Search for the cell housing the specified text and yield its (X, Y) center coordinate. 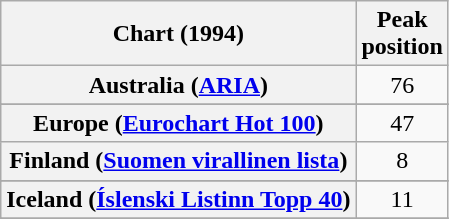
76 (402, 85)
Chart (1994) (178, 34)
Australia (ARIA) (178, 85)
47 (402, 123)
Peakposition (402, 34)
8 (402, 161)
Europe (Eurochart Hot 100) (178, 123)
11 (402, 199)
Finland (Suomen virallinen lista) (178, 161)
Iceland (Íslenski Listinn Topp 40) (178, 199)
